For the text-containing cell, return its midpoint in [x, y] coordinate format. 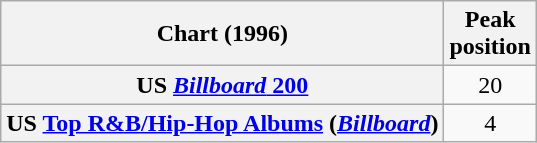
US Top R&B/Hip-Hop Albums (Billboard) [222, 123]
US Billboard 200 [222, 85]
20 [490, 85]
4 [490, 123]
Chart (1996) [222, 34]
Peak position [490, 34]
